For the text-containing cell, return its midpoint in (X, Y) coordinate format. 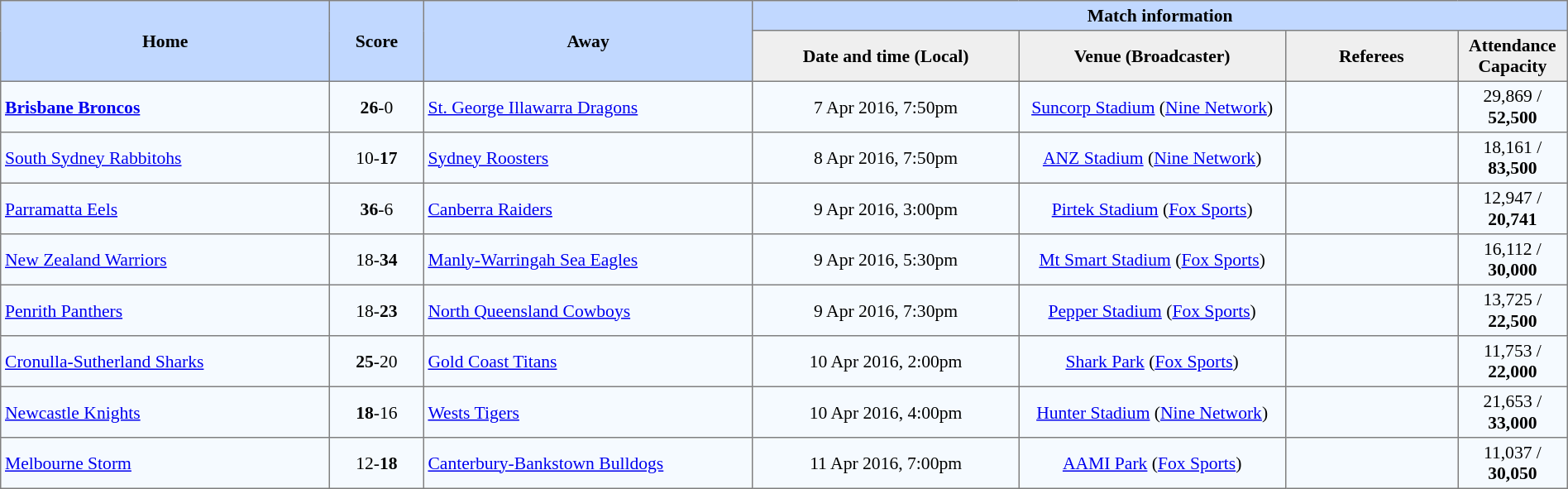
Newcastle Knights (165, 412)
18-34 (377, 260)
Wests Tigers (588, 412)
Brisbane Broncos (165, 107)
8 Apr 2016, 7:50pm (886, 158)
13,725 / 22,500 (1513, 310)
Penrith Panthers (165, 310)
10-17 (377, 158)
Hunter Stadium (Nine Network) (1152, 412)
18-16 (377, 412)
9 Apr 2016, 3:00pm (886, 209)
Home (165, 41)
Manly-Warringah Sea Eagles (588, 260)
Melbourne Storm (165, 463)
36-6 (377, 209)
18-23 (377, 310)
New Zealand Warriors (165, 260)
Referees (1371, 56)
21,653 / 33,000 (1513, 412)
10 Apr 2016, 2:00pm (886, 362)
10 Apr 2016, 4:00pm (886, 412)
9 Apr 2016, 5:30pm (886, 260)
Pirtek Stadium (Fox Sports) (1152, 209)
Shark Park (Fox Sports) (1152, 362)
Sydney Roosters (588, 158)
ANZ Stadium (Nine Network) (1152, 158)
Canterbury-Bankstown Bulldogs (588, 463)
Suncorp Stadium (Nine Network) (1152, 107)
Mt Smart Stadium (Fox Sports) (1152, 260)
9 Apr 2016, 7:30pm (886, 310)
Away (588, 41)
Pepper Stadium (Fox Sports) (1152, 310)
18,161 / 83,500 (1513, 158)
AAMI Park (Fox Sports) (1152, 463)
Match information (1159, 16)
11,037 / 30,050 (1513, 463)
7 Apr 2016, 7:50pm (886, 107)
25-20 (377, 362)
St. George Illawarra Dragons (588, 107)
Date and time (Local) (886, 56)
11,753 / 22,000 (1513, 362)
29,869 / 52,500 (1513, 107)
Attendance Capacity (1513, 56)
12-18 (377, 463)
North Queensland Cowboys (588, 310)
16,112 / 30,000 (1513, 260)
Venue (Broadcaster) (1152, 56)
Cronulla-Sutherland Sharks (165, 362)
South Sydney Rabbitohs (165, 158)
Score (377, 41)
Gold Coast Titans (588, 362)
12,947 / 20,741 (1513, 209)
11 Apr 2016, 7:00pm (886, 463)
Canberra Raiders (588, 209)
Parramatta Eels (165, 209)
26-0 (377, 107)
